Provide the (x, y) coordinate of the cell's center where the given text is located.  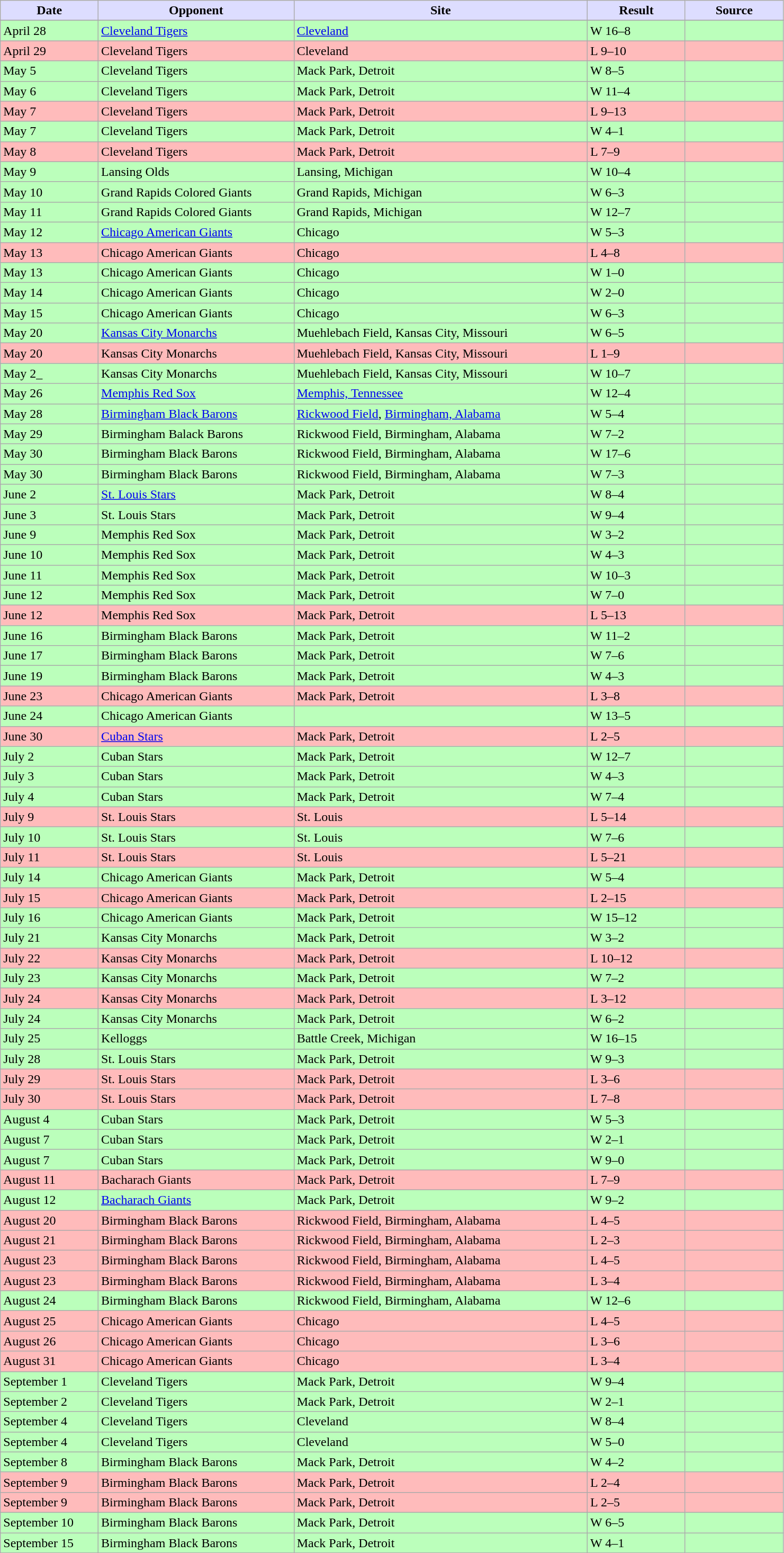
L 9–13 (636, 111)
L 7–8 (636, 1099)
W 6–2 (636, 1019)
May 14 (50, 293)
May 29 (50, 434)
W 7–4 (636, 797)
June 16 (50, 636)
July 29 (50, 1079)
L 3–8 (636, 696)
W 16–15 (636, 1039)
L 2–3 (636, 1240)
June 11 (50, 575)
July 16 (50, 918)
L 10–12 (636, 958)
June 30 (50, 736)
Site (440, 11)
May 11 (50, 212)
July 14 (50, 877)
May 10 (50, 192)
May 2_ (50, 373)
W 8–5 (636, 71)
July 9 (50, 817)
Battle Creek, Michigan (440, 1039)
September 8 (50, 1462)
L 1–9 (636, 353)
L 5–21 (636, 857)
July 15 (50, 898)
June 9 (50, 534)
Source (734, 11)
W 12–6 (636, 1301)
June 17 (50, 656)
April 28 (50, 31)
August 11 (50, 1180)
Result (636, 11)
May 12 (50, 232)
September 15 (50, 1543)
July 21 (50, 938)
L 5–14 (636, 817)
Kelloggs (196, 1039)
W 15–12 (636, 918)
July 28 (50, 1059)
April 29 (50, 51)
May 26 (50, 394)
September 10 (50, 1522)
Birmingham Balack Barons (196, 434)
Lansing, Michigan (440, 172)
August 12 (50, 1200)
Lansing Olds (196, 172)
W 11–4 (636, 91)
L 5–13 (636, 615)
May 15 (50, 313)
L 9–10 (636, 51)
September 1 (50, 1381)
August 20 (50, 1220)
W 1–0 (636, 273)
Opponent (196, 11)
June 2 (50, 494)
June 10 (50, 555)
June 23 (50, 696)
W 9–3 (636, 1059)
May 9 (50, 172)
August 25 (50, 1321)
July 3 (50, 776)
L 2–4 (636, 1482)
July 4 (50, 797)
W 10–3 (636, 575)
L 3–12 (636, 998)
July 25 (50, 1039)
May 28 (50, 414)
W 7–0 (636, 595)
W 4–2 (636, 1462)
June 3 (50, 514)
August 31 (50, 1361)
May 8 (50, 151)
W 17–6 (636, 454)
W 9–2 (636, 1200)
August 4 (50, 1119)
August 24 (50, 1301)
July 2 (50, 756)
September 2 (50, 1402)
W 5–0 (636, 1442)
July 22 (50, 958)
August 26 (50, 1341)
W 10–7 (636, 373)
W 16–8 (636, 31)
W 2–0 (636, 293)
L 2–15 (636, 898)
June 19 (50, 676)
July 10 (50, 837)
W 12–4 (636, 394)
Memphis, Tennessee (440, 394)
Date (50, 11)
W 9–0 (636, 1159)
L 4–8 (636, 253)
W 11–2 (636, 636)
May 6 (50, 91)
W 13–5 (636, 716)
July 23 (50, 978)
W 7–3 (636, 474)
July 11 (50, 857)
June 24 (50, 716)
August 21 (50, 1240)
May 5 (50, 71)
W 10–4 (636, 172)
July 30 (50, 1099)
